Extract the (x, y) coordinate from the center of the cell holding the provided text.  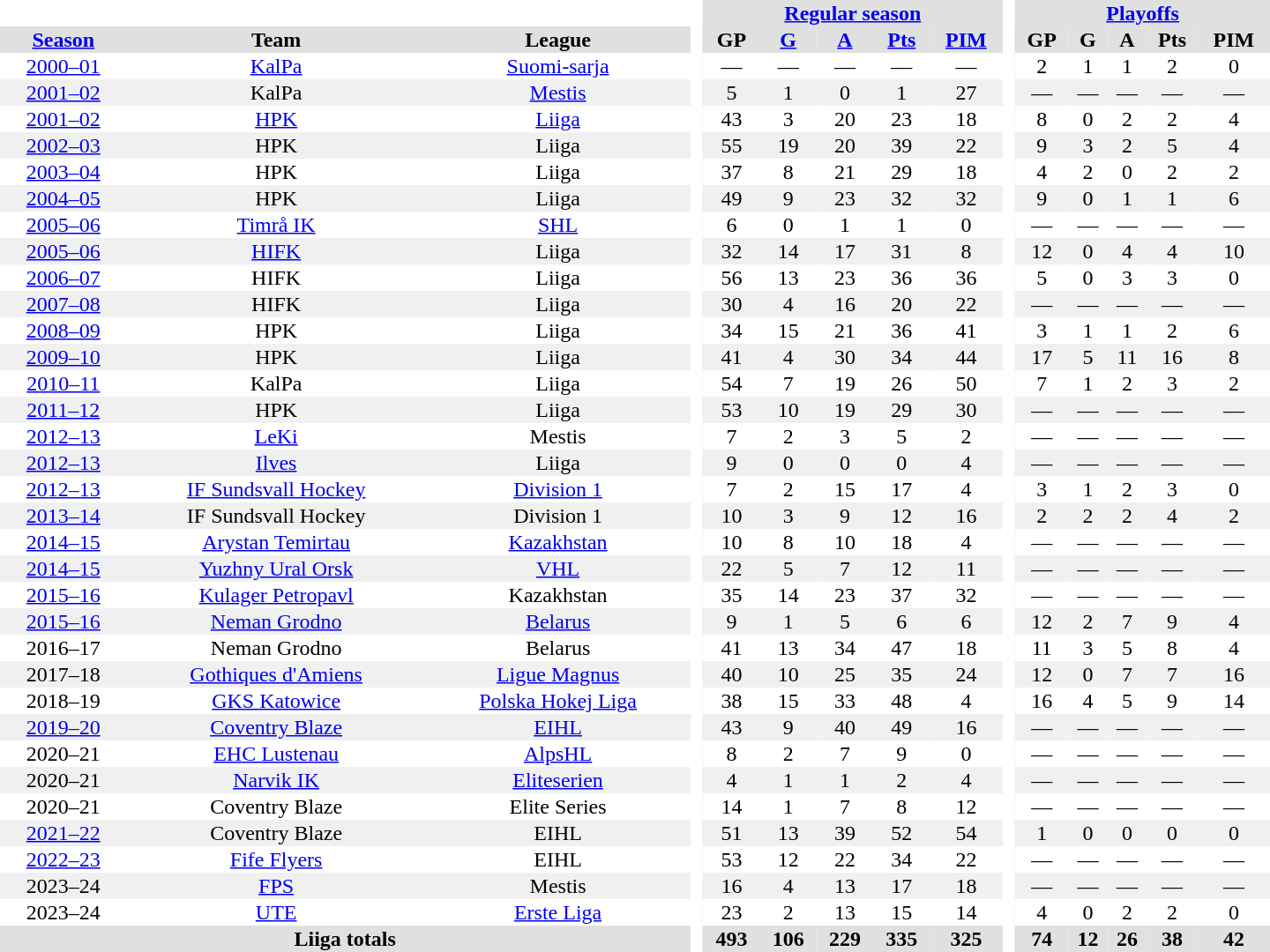
55 (731, 145)
2019–20 (63, 727)
2002–03 (63, 145)
Ilves (277, 463)
Liiga totals (345, 939)
Narvik IK (277, 780)
47 (901, 648)
2007–08 (63, 304)
74 (1042, 939)
48 (901, 701)
Gothiques d'Amiens (277, 674)
Regular season (852, 13)
Season (63, 40)
2009–10 (63, 357)
2017–18 (63, 674)
2000–01 (63, 66)
Elite Series (558, 807)
335 (901, 939)
56 (731, 278)
Timrå IK (277, 225)
44 (966, 357)
Playoffs (1143, 13)
Suomi-sarja (558, 66)
Polska Hokej Liga (558, 701)
League (558, 40)
27 (966, 93)
Erste Liga (558, 912)
Arystan Temirtau (277, 542)
31 (901, 251)
EHC Lustenau (277, 754)
FPS (277, 886)
2004–05 (63, 198)
2006–07 (63, 278)
42 (1234, 939)
Eliteserien (558, 780)
2003–04 (63, 172)
Ligue Magnus (558, 674)
2011–12 (63, 410)
Team (277, 40)
24 (966, 674)
2013–14 (63, 516)
SHL (558, 225)
52 (901, 833)
GKS Katowice (277, 701)
LeKi (277, 436)
2021–22 (63, 833)
2010–11 (63, 383)
Kulager Petropavl (277, 595)
2022–23 (63, 859)
106 (788, 939)
25 (845, 674)
2018–19 (63, 701)
UTE (277, 912)
2016–17 (63, 648)
VHL (558, 569)
Fife Flyers (277, 859)
AlpsHL (558, 754)
51 (731, 833)
33 (845, 701)
325 (966, 939)
Yuzhny Ural Orsk (277, 569)
229 (845, 939)
50 (966, 383)
493 (731, 939)
2008–09 (63, 331)
